Identify which cell holds the provided text, then report its [x, y] central coordinate. 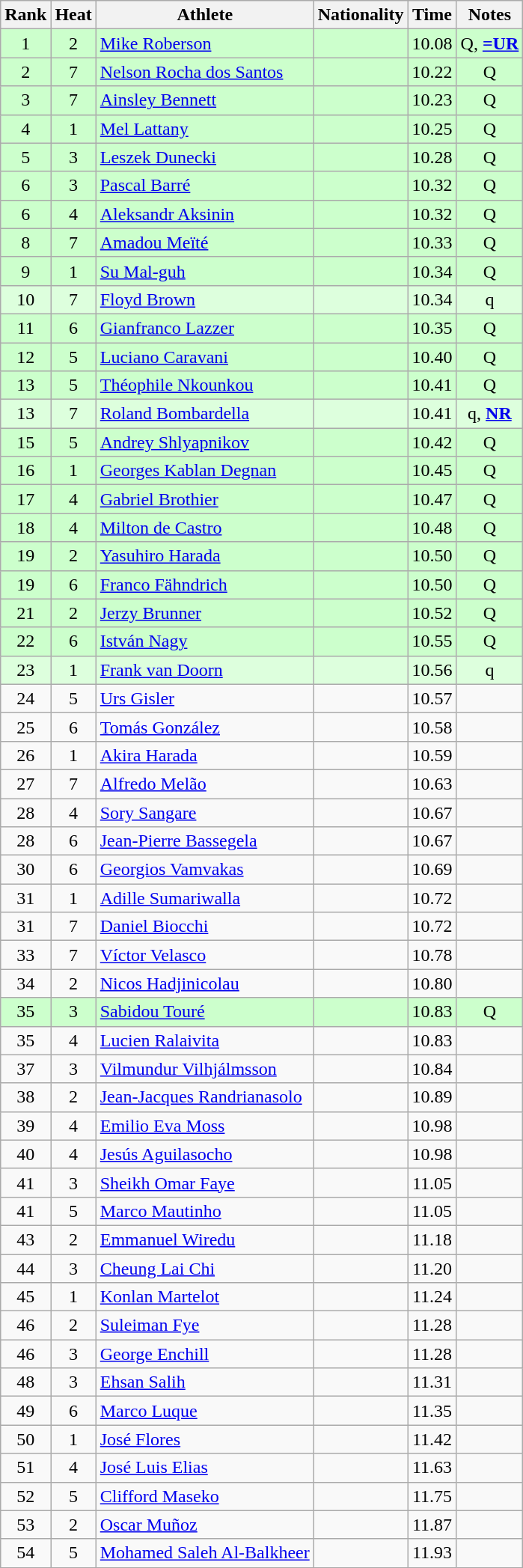
11.75 [432, 1496]
45 [25, 1297]
10.84 [432, 1069]
18 [25, 528]
Q, =UR [489, 43]
9 [25, 271]
10.57 [432, 698]
Amadou Meïté [205, 242]
Nationality [361, 15]
10.89 [432, 1097]
11.87 [432, 1525]
8 [25, 242]
11.35 [432, 1411]
30 [25, 870]
Théophile Nkounkou [205, 385]
24 [25, 698]
Adille Sumariwalla [205, 898]
Mike Roberson [205, 43]
10.08 [432, 43]
11.63 [432, 1468]
Mohamed Saleh Al-Balkheer [205, 1553]
Alfredo Melão [205, 784]
10.52 [432, 613]
37 [25, 1069]
Nicos Hadjinicolau [205, 983]
10.59 [432, 755]
Urs Gisler [205, 698]
Jean-Jacques Randrianasolo [205, 1097]
Leszek Dunecki [205, 157]
Athlete [205, 15]
27 [25, 784]
11.24 [432, 1297]
Marco Luque [205, 1411]
10.35 [432, 328]
Georgios Vamvakas [205, 870]
q, NR [489, 414]
Ainsley Bennett [205, 100]
10.25 [432, 129]
Vilmundur Vilhjálmsson [205, 1069]
Cheung Lai Chi [205, 1269]
33 [25, 955]
10.33 [432, 242]
10.47 [432, 499]
Suleiman Fye [205, 1326]
10.40 [432, 357]
26 [25, 755]
Milton de Castro [205, 528]
48 [25, 1382]
Aleksandr Aksinin [205, 214]
34 [25, 983]
Konlan Martelot [205, 1297]
38 [25, 1097]
Gianfranco Lazzer [205, 328]
Frank van Doorn [205, 670]
40 [25, 1154]
Sheikh Omar Faye [205, 1183]
15 [25, 442]
Pascal Barré [205, 186]
11.20 [432, 1269]
10.80 [432, 983]
11.93 [432, 1553]
Clifford Maseko [205, 1496]
11 [25, 328]
22 [25, 641]
43 [25, 1239]
10.42 [432, 442]
11.18 [432, 1239]
23 [25, 670]
10.28 [432, 157]
Su Mal-guh [205, 271]
54 [25, 1553]
11.42 [432, 1439]
Nelson Rocha dos Santos [205, 72]
Floyd Brown [205, 299]
10 [25, 299]
10.56 [432, 670]
Emilio Eva Moss [205, 1126]
51 [25, 1468]
Lucien Ralaivita [205, 1040]
25 [25, 727]
Luciano Caravani [205, 357]
21 [25, 613]
10.78 [432, 955]
11.31 [432, 1382]
Georges Kablan Degnan [205, 471]
44 [25, 1269]
Sabidou Touré [205, 1012]
Roland Bombardella [205, 414]
Akira Harada [205, 755]
12 [25, 357]
10.45 [432, 471]
Jerzy Brunner [205, 613]
Tomás González [205, 727]
16 [25, 471]
Marco Mautinho [205, 1211]
10.22 [432, 72]
Franco Fähndrich [205, 585]
Yasuhiro Harada [205, 556]
17 [25, 499]
Emmanuel Wiredu [205, 1239]
39 [25, 1126]
George Enchill [205, 1354]
10.48 [432, 528]
Time [432, 15]
Notes [489, 15]
Heat [73, 15]
Andrey Shlyapnikov [205, 442]
Jesús Aguilasocho [205, 1154]
Mel Lattany [205, 129]
José Flores [205, 1439]
10.63 [432, 784]
52 [25, 1496]
10.55 [432, 641]
10.58 [432, 727]
10.23 [432, 100]
Víctor Velasco [205, 955]
Daniel Biocchi [205, 927]
Rank [25, 15]
Gabriel Brothier [205, 499]
50 [25, 1439]
Sory Sangare [205, 812]
10.69 [432, 870]
49 [25, 1411]
José Luis Elias [205, 1468]
Jean-Pierre Bassegela [205, 841]
Oscar Muñoz [205, 1525]
István Nagy [205, 641]
53 [25, 1525]
Ehsan Salih [205, 1382]
